Pinpoint the cell where the given text exists, returning its (x, y) midpoint coordinate. 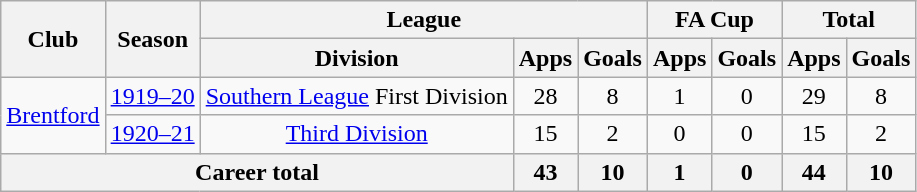
1919–20 (152, 96)
43 (545, 172)
League (424, 20)
Career total (257, 172)
29 (814, 96)
FA Cup (714, 20)
Season (152, 39)
Club (53, 39)
44 (814, 172)
Total (849, 20)
1920–21 (152, 134)
28 (545, 96)
Brentford (53, 115)
Third Division (356, 134)
Division (356, 58)
Southern League First Division (356, 96)
